Provide the [X, Y] coordinate of the cell's center where the given text is located.  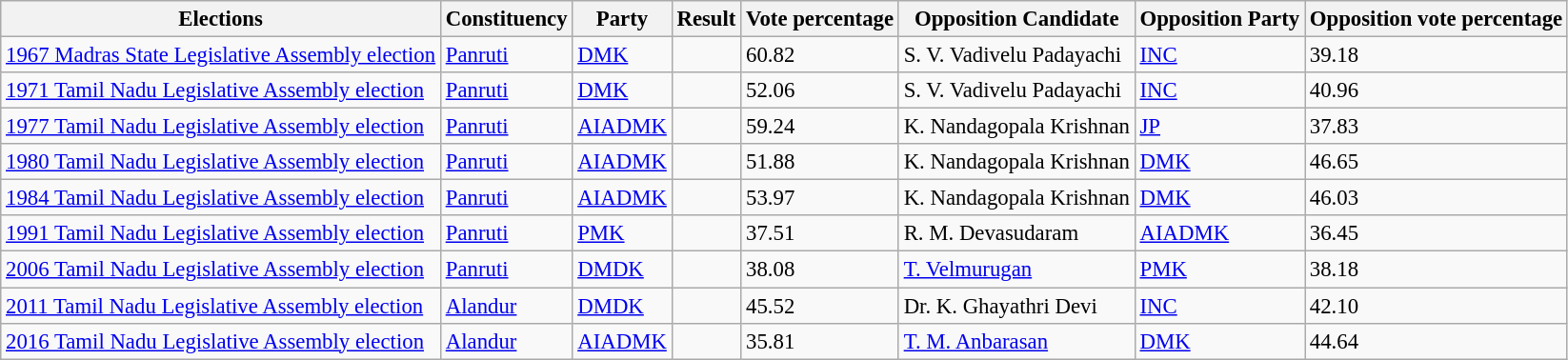
2011 Tamil Nadu Legislative Assembly election [221, 306]
38.08 [820, 270]
46.65 [1437, 162]
60.82 [820, 55]
Opposition vote percentage [1437, 19]
46.03 [1437, 198]
Party [622, 19]
38.18 [1437, 270]
37.83 [1437, 127]
Result [707, 19]
40.96 [1437, 90]
Dr. K. Ghayathri Devi [1016, 306]
39.18 [1437, 55]
T. Velmurugan [1016, 270]
1991 Tamil Nadu Legislative Assembly election [221, 233]
44.64 [1437, 341]
36.45 [1437, 233]
1971 Tamil Nadu Legislative Assembly election [221, 90]
52.06 [820, 90]
53.97 [820, 198]
35.81 [820, 341]
59.24 [820, 127]
R. M. Devasudaram [1016, 233]
45.52 [820, 306]
1967 Madras State Legislative Assembly election [221, 55]
T. M. Anbarasan [1016, 341]
1984 Tamil Nadu Legislative Assembly election [221, 198]
1977 Tamil Nadu Legislative Assembly election [221, 127]
2016 Tamil Nadu Legislative Assembly election [221, 341]
1980 Tamil Nadu Legislative Assembly election [221, 162]
Vote percentage [820, 19]
37.51 [820, 233]
2006 Tamil Nadu Legislative Assembly election [221, 270]
Opposition Candidate [1016, 19]
Constituency [506, 19]
51.88 [820, 162]
42.10 [1437, 306]
JP [1219, 127]
Opposition Party [1219, 19]
Elections [221, 19]
